Provide the [x, y] coordinate of the cell's center where the given text is located.  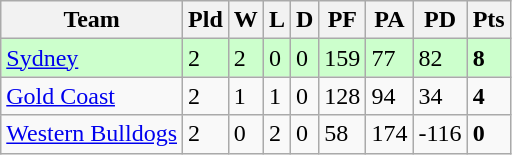
Gold Coast [92, 96]
-116 [440, 134]
159 [342, 58]
D [304, 20]
L [276, 20]
58 [342, 134]
128 [342, 96]
PD [440, 20]
4 [488, 96]
174 [390, 134]
Pts [488, 20]
PA [390, 20]
PF [342, 20]
82 [440, 58]
77 [390, 58]
W [246, 20]
Team [92, 20]
Sydney [92, 58]
Pld [206, 20]
34 [440, 96]
94 [390, 96]
8 [488, 58]
Western Bulldogs [92, 134]
